Locate the cell with the specified text and output its (X, Y) center coordinate. 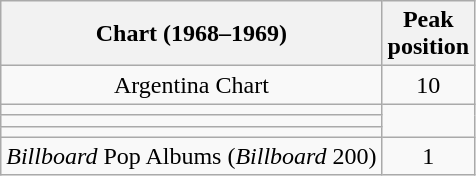
10 (428, 85)
Billboard Pop Albums (Billboard 200) (192, 156)
Argentina Chart (192, 85)
Chart (1968–1969) (192, 34)
Peak position (428, 34)
1 (428, 156)
